Determine the (x, y) coordinate at the center of the cell enclosing the given text.  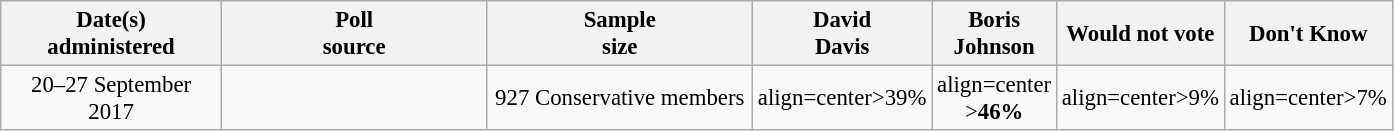
DavidDavis (842, 34)
BorisJohnson (994, 34)
20–27 September 2017 (112, 98)
Date(s) administered (112, 34)
Would not vote (1140, 34)
Samplesize (620, 34)
align=center >46% (994, 98)
Don't Know (1308, 34)
align=center>9% (1140, 98)
align=center>39% (842, 98)
927 Conservative members (620, 98)
align=center>7% (1308, 98)
Poll source (354, 34)
